Find where the given text appears and provide that cell's center as [X, Y] coordinate. 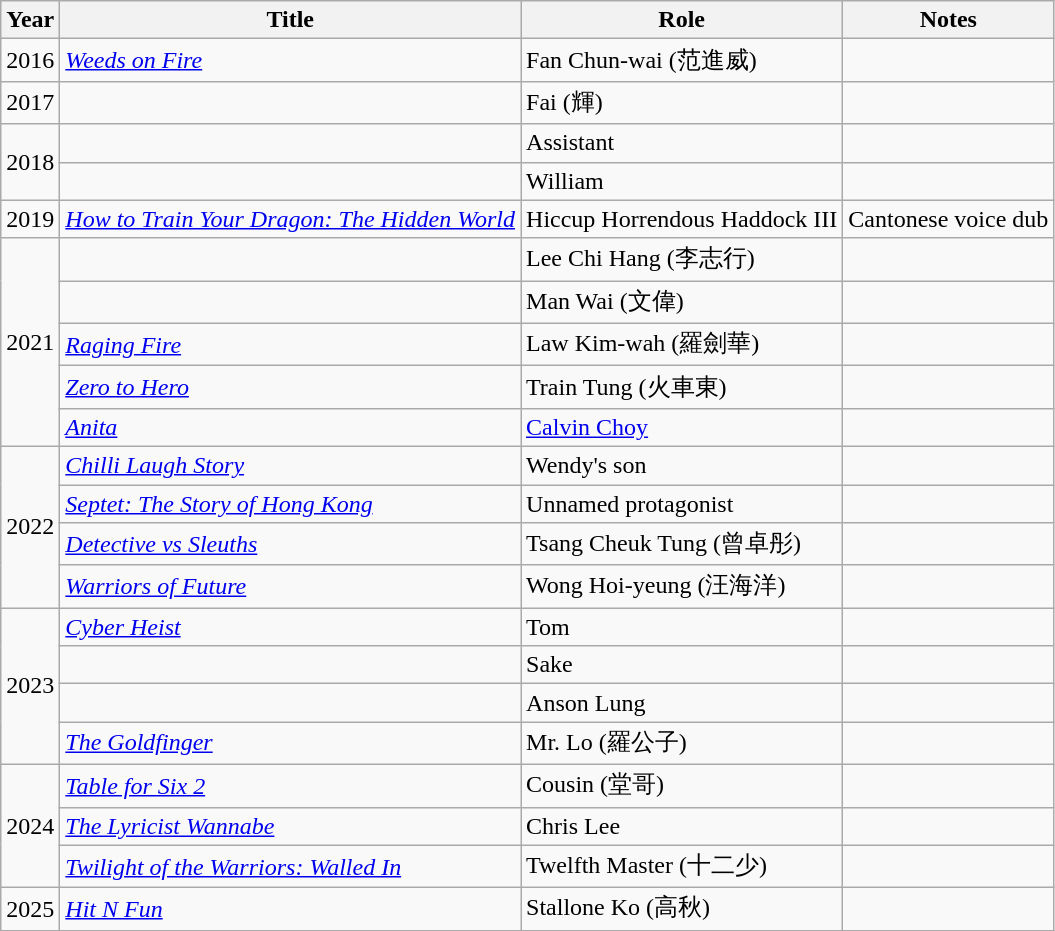
2016 [30, 60]
Sake [682, 665]
Man Wai (文偉) [682, 302]
Cousin (堂哥) [682, 786]
Zero to Hero [290, 388]
Cantonese voice dub [948, 219]
Hiccup Horrendous Haddock III [682, 219]
2022 [30, 526]
2025 [30, 910]
Table for Six 2 [290, 786]
Twelfth Master (十二少) [682, 866]
Law Kim-wah (羅劍華) [682, 344]
How to Train Your Dragon: The Hidden World [290, 219]
Train Tung (火車東) [682, 388]
Detective vs Sleuths [290, 544]
Stallone Ko (高秋) [682, 910]
Twilight of the Warriors: Walled In [290, 866]
Hit N Fun [290, 910]
2023 [30, 686]
Raging Fire [290, 344]
Tsang Cheuk Tung (曾卓彤) [682, 544]
Mr. Lo (羅公子) [682, 744]
Cyber Heist [290, 627]
Calvin Choy [682, 427]
2018 [30, 162]
2019 [30, 219]
Chilli Laugh Story [290, 465]
Year [30, 20]
2017 [30, 102]
Wong Hoi-yeung (汪海洋) [682, 586]
Anita [290, 427]
William [682, 181]
Title [290, 20]
2024 [30, 826]
Septet: The Story of Hong Kong [290, 503]
Unnamed protagonist [682, 503]
Anson Lung [682, 703]
Role [682, 20]
Notes [948, 20]
Tom [682, 627]
Lee Chi Hang (李志行) [682, 260]
The Goldfinger [290, 744]
Weeds on Fire [290, 60]
Wendy's son [682, 465]
Chris Lee [682, 826]
The Lyricist Wannabe [290, 826]
Warriors of Future [290, 586]
Fai (輝) [682, 102]
Fan Chun-wai (范進威) [682, 60]
2021 [30, 342]
Assistant [682, 143]
